Identify which cell holds the provided text, then report its (X, Y) central coordinate. 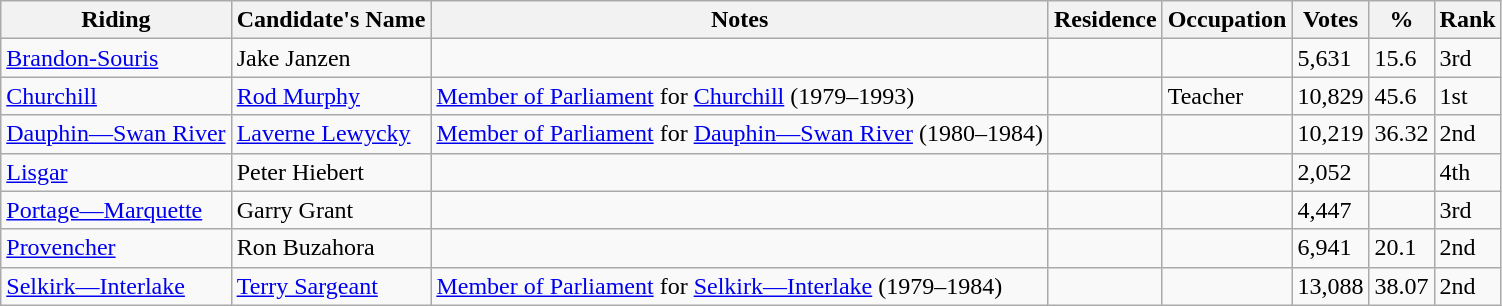
Selkirk—Interlake (116, 286)
36.32 (1402, 134)
Laverne Lewycky (331, 134)
Occupation (1227, 20)
6,941 (1330, 248)
Dauphin—Swan River (116, 134)
Member of Parliament for Selkirk—Interlake (1979–1984) (740, 286)
Peter Hiebert (331, 172)
15.6 (1402, 58)
Member of Parliament for Churchill (1979–1993) (740, 96)
Rod Murphy (331, 96)
Teacher (1227, 96)
20.1 (1402, 248)
Candidate's Name (331, 20)
Provencher (116, 248)
1st (1468, 96)
Terry Sargeant (331, 286)
Rank (1468, 20)
45.6 (1402, 96)
Votes (1330, 20)
Garry Grant (331, 210)
13,088 (1330, 286)
Notes (740, 20)
Lisgar (116, 172)
% (1402, 20)
Portage—Marquette (116, 210)
10,219 (1330, 134)
Brandon-Souris (116, 58)
Churchill (116, 96)
10,829 (1330, 96)
Residence (1105, 20)
Ron Buzahora (331, 248)
4,447 (1330, 210)
2,052 (1330, 172)
38.07 (1402, 286)
Jake Janzen (331, 58)
Member of Parliament for Dauphin—Swan River (1980–1984) (740, 134)
5,631 (1330, 58)
4th (1468, 172)
Riding (116, 20)
